For the text-containing cell, return its midpoint in (X, Y) coordinate format. 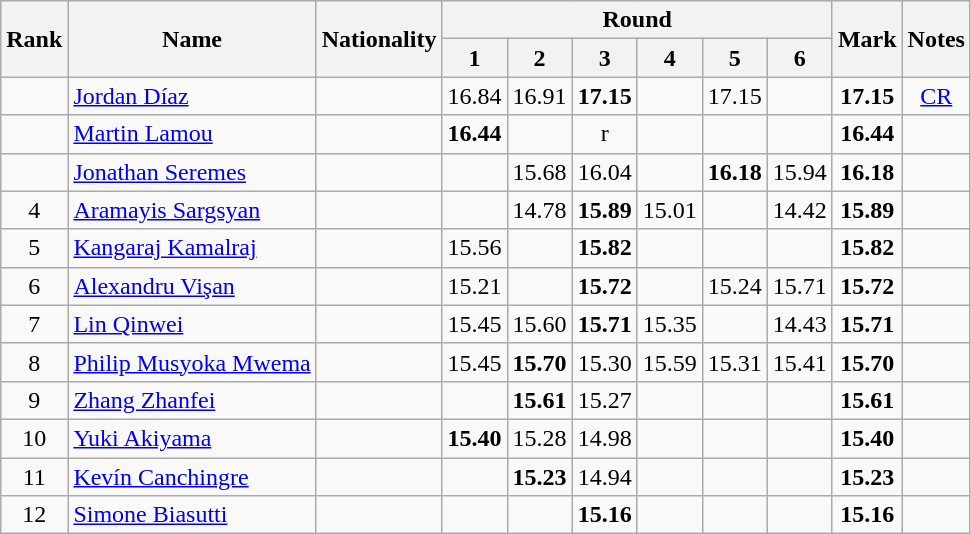
15.21 (474, 286)
Name (192, 39)
Mark (867, 39)
14.94 (604, 477)
15.27 (604, 400)
15.94 (800, 172)
15.56 (474, 248)
12 (34, 515)
15.41 (800, 362)
Kangaraj Kamalraj (192, 248)
Rank (34, 39)
Lin Qinwei (192, 324)
2 (540, 58)
Notes (936, 39)
15.28 (540, 438)
15.30 (604, 362)
10 (34, 438)
15.24 (734, 286)
Yuki Akiyama (192, 438)
15.31 (734, 362)
Jordan Díaz (192, 96)
Kevín Canchingre (192, 477)
Martin Lamou (192, 134)
Simone Biasutti (192, 515)
r (604, 134)
Philip Musyoka Mwema (192, 362)
15.60 (540, 324)
11 (34, 477)
15.59 (670, 362)
15.68 (540, 172)
Round (637, 20)
7 (34, 324)
14.42 (800, 210)
16.91 (540, 96)
16.04 (604, 172)
14.78 (540, 210)
14.98 (604, 438)
CR (936, 96)
Aramayis Sargsyan (192, 210)
8 (34, 362)
Jonathan Seremes (192, 172)
14.43 (800, 324)
Alexandru Vişan (192, 286)
15.01 (670, 210)
Nationality (379, 39)
Zhang Zhanfei (192, 400)
1 (474, 58)
3 (604, 58)
15.35 (670, 324)
9 (34, 400)
16.84 (474, 96)
